Detect which cell encompasses the target text, then output its [x, y] center coordinate. 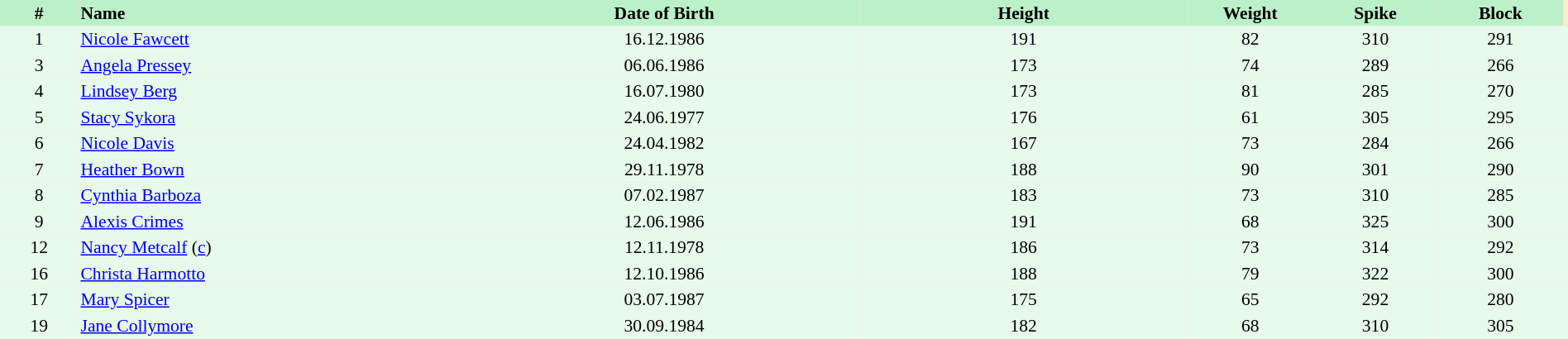
284 [1374, 144]
Date of Birth [664, 13]
03.07.1987 [664, 299]
12 [39, 248]
Spike [1374, 13]
29.11.1978 [664, 169]
8 [39, 195]
30.09.1984 [664, 326]
24.04.1982 [664, 144]
289 [1374, 65]
Cynthia Barboza [273, 195]
17 [39, 299]
Name [273, 13]
9 [39, 222]
Heather Bown [273, 169]
90 [1250, 169]
4 [39, 91]
79 [1250, 274]
Weight [1250, 13]
Nicole Fawcett [273, 40]
12.11.1978 [664, 248]
19 [39, 326]
176 [1024, 117]
Nancy Metcalf (c) [273, 248]
16 [39, 274]
7 [39, 169]
280 [1500, 299]
Nicole Davis [273, 144]
81 [1250, 91]
186 [1024, 248]
16.07.1980 [664, 91]
# [39, 13]
Jane Collymore [273, 326]
183 [1024, 195]
65 [1250, 299]
61 [1250, 117]
322 [1374, 274]
Christa Harmotto [273, 274]
290 [1500, 169]
291 [1500, 40]
16.12.1986 [664, 40]
3 [39, 65]
295 [1500, 117]
Stacy Sykora [273, 117]
325 [1374, 222]
175 [1024, 299]
314 [1374, 248]
82 [1250, 40]
12.10.1986 [664, 274]
6 [39, 144]
Alexis Crimes [273, 222]
06.06.1986 [664, 65]
301 [1374, 169]
12.06.1986 [664, 222]
Mary Spicer [273, 299]
Angela Pressey [273, 65]
167 [1024, 144]
Block [1500, 13]
07.02.1987 [664, 195]
24.06.1977 [664, 117]
182 [1024, 326]
1 [39, 40]
5 [39, 117]
Height [1024, 13]
Lindsey Berg [273, 91]
74 [1250, 65]
270 [1500, 91]
